Capture the cell that displays the provided text and extract its (X, Y) central coordinate. 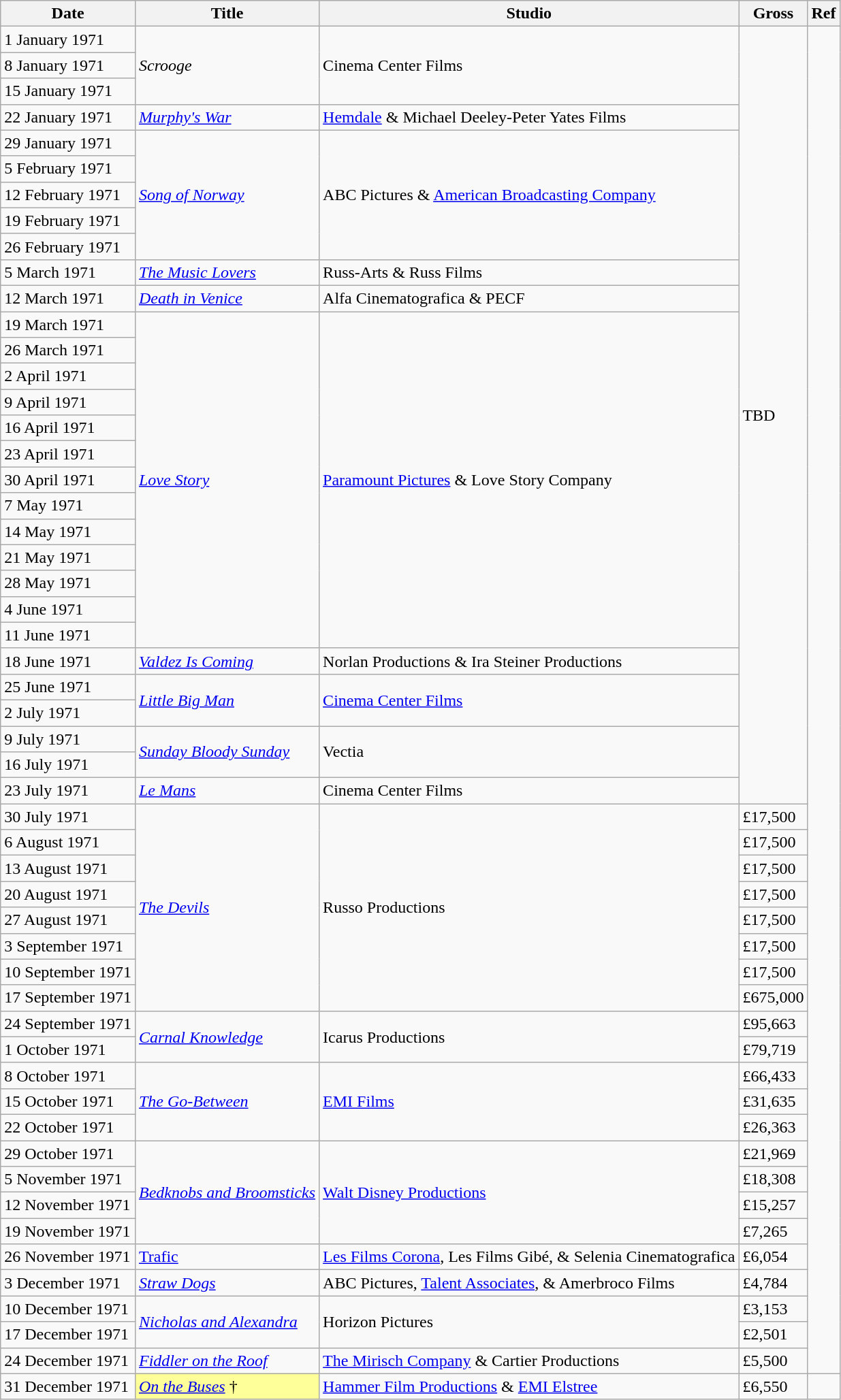
Russ-Arts & Russ Films (529, 272)
24 December 1971 (68, 1361)
Date (68, 14)
Title (227, 14)
£66,433 (774, 1075)
£95,663 (774, 1024)
30 July 1971 (68, 817)
ABC Pictures & American Broadcasting Company (529, 195)
24 September 1971 (68, 1024)
23 July 1971 (68, 791)
1 October 1971 (68, 1049)
19 February 1971 (68, 221)
12 March 1971 (68, 298)
Love Story (227, 481)
£26,363 (774, 1127)
4 June 1971 (68, 609)
Sunday Bloody Sunday (227, 751)
26 March 1971 (68, 351)
16 July 1971 (68, 765)
Straw Dogs (227, 1283)
26 February 1971 (68, 246)
10 September 1971 (68, 972)
Hemdale & Michael Deeley-Peter Yates Films (529, 117)
EMI Films (529, 1101)
23 April 1971 (68, 454)
Fiddler on the Roof (227, 1361)
Valdez Is Coming (227, 661)
16 April 1971 (68, 428)
Studio (529, 14)
5 February 1971 (68, 169)
1 January 1971 (68, 39)
12 February 1971 (68, 195)
£31,635 (774, 1101)
£79,719 (774, 1049)
17 September 1971 (68, 998)
15 January 1971 (68, 91)
9 July 1971 (68, 738)
29 October 1971 (68, 1154)
10 December 1971 (68, 1309)
7 May 1971 (68, 506)
£675,000 (774, 998)
25 June 1971 (68, 687)
£2,501 (774, 1335)
Little Big Man (227, 700)
22 October 1971 (68, 1127)
5 November 1971 (68, 1179)
Trafic (227, 1257)
£7,265 (774, 1231)
29 January 1971 (68, 143)
17 December 1971 (68, 1335)
Song of Norway (227, 195)
5 March 1971 (68, 272)
2 April 1971 (68, 376)
6 August 1971 (68, 843)
Bedknobs and Broomsticks (227, 1192)
The Music Lovers (227, 272)
£5,500 (774, 1361)
Les Films Corona, Les Films Gibé, & Selenia Cinematografica (529, 1257)
On the Buses † (227, 1386)
£18,308 (774, 1179)
Horizon Pictures (529, 1322)
Ref (824, 14)
27 August 1971 (68, 920)
Scrooge (227, 65)
£21,969 (774, 1154)
TBD (774, 415)
19 March 1971 (68, 325)
19 November 1971 (68, 1231)
ABC Pictures, Talent Associates, & Amerbroco Films (529, 1283)
8 January 1971 (68, 65)
£6,550 (774, 1386)
12 November 1971 (68, 1205)
Norlan Productions & Ira Steiner Productions (529, 661)
Russo Productions (529, 907)
2 July 1971 (68, 713)
£3,153 (774, 1309)
18 June 1971 (68, 661)
30 April 1971 (68, 480)
3 September 1971 (68, 946)
Gross (774, 14)
9 April 1971 (68, 402)
11 June 1971 (68, 635)
Murphy's War (227, 117)
8 October 1971 (68, 1075)
Walt Disney Productions (529, 1192)
Icarus Productions (529, 1037)
13 August 1971 (68, 868)
Alfa Cinematografica & PECF (529, 298)
15 October 1971 (68, 1101)
21 May 1971 (68, 557)
26 November 1971 (68, 1257)
The Devils (227, 907)
Carnal Knowledge (227, 1037)
Nicholas and Alexandra (227, 1322)
22 January 1971 (68, 117)
Death in Venice (227, 298)
£15,257 (774, 1205)
Vectia (529, 751)
20 August 1971 (68, 894)
28 May 1971 (68, 583)
Le Mans (227, 791)
£4,784 (774, 1283)
Paramount Pictures & Love Story Company (529, 481)
£6,054 (774, 1257)
The Go-Between (227, 1101)
14 May 1971 (68, 532)
3 December 1971 (68, 1283)
Hammer Film Productions & EMI Elstree (529, 1386)
The Mirisch Company & Cartier Productions (529, 1361)
31 December 1971 (68, 1386)
